Find where the given text appears and provide that cell's center as [X, Y] coordinate. 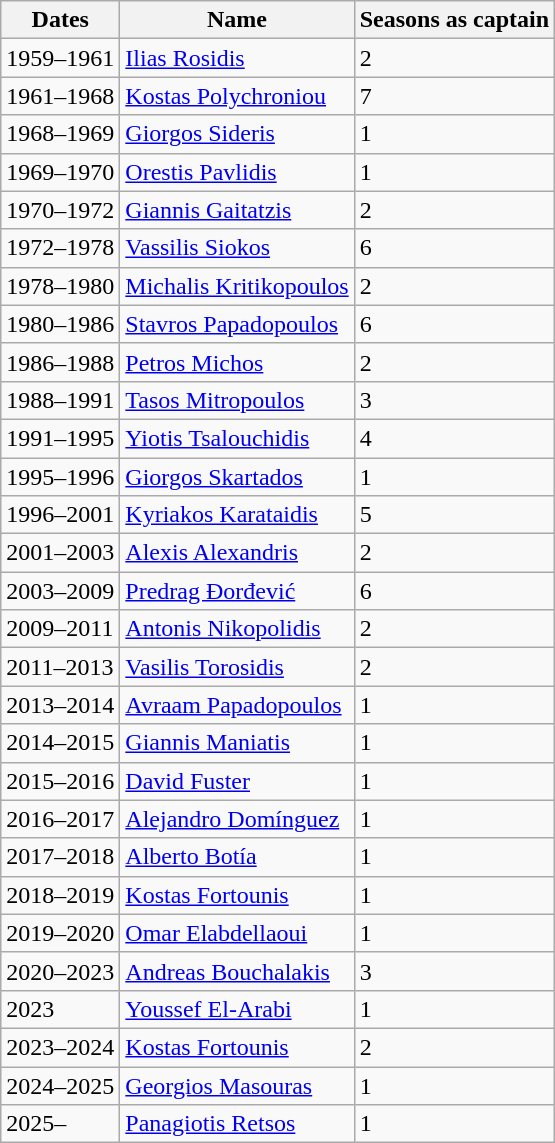
1978–1980 [60, 286]
Kyriakos Karataidis [237, 515]
2016–2017 [60, 819]
Petros Michos [237, 362]
Predrag Đorđević [237, 591]
Dates [60, 20]
Alexis Alexandris [237, 553]
Alberto Botía [237, 857]
7 [454, 96]
1959–1961 [60, 58]
Youssef El-Arabi [237, 1009]
2019–2020 [60, 933]
2001–2003 [60, 553]
2018–2019 [60, 895]
5 [454, 515]
1969–1970 [60, 172]
1970–1972 [60, 210]
1986–1988 [60, 362]
2023 [60, 1009]
Name [237, 20]
1980–1986 [60, 324]
2009–2011 [60, 629]
1996–2001 [60, 515]
Vassilis Siokos [237, 248]
Giorgos Skartados [237, 477]
1988–1991 [60, 400]
Seasons as captain [454, 20]
Alejandro Domínguez [237, 819]
Michalis Kritikopoulos [237, 286]
Giannis Maniatis [237, 743]
Giannis Gaitatzis [237, 210]
1968–1969 [60, 134]
2015–2016 [60, 781]
2003–2009 [60, 591]
Kostas Polychroniou [237, 96]
Antonis Nikopolidis [237, 629]
1991–1995 [60, 438]
2025– [60, 1124]
Omar Elabdellaoui [237, 933]
2014–2015 [60, 743]
Giorgos Sideris [237, 134]
David Fuster [237, 781]
Yiotis Tsalouchidis [237, 438]
2011–2013 [60, 667]
Andreas Bouchalakis [237, 971]
1995–1996 [60, 477]
Georgios Masouras [237, 1085]
2017–2018 [60, 857]
Avraam Papadopoulos [237, 705]
1961–1968 [60, 96]
2023–2024 [60, 1047]
Stavros Papadopoulos [237, 324]
Tasos Mitropoulos [237, 400]
1972–1978 [60, 248]
2013–2014 [60, 705]
Orestis Pavlidis [237, 172]
2024–2025 [60, 1085]
Panagiotis Retsos [237, 1124]
2020–2023 [60, 971]
Vasilis Torosidis [237, 667]
Ilias Rosidis [237, 58]
4 [454, 438]
